Return (X, Y) of the center of cell containing provided text 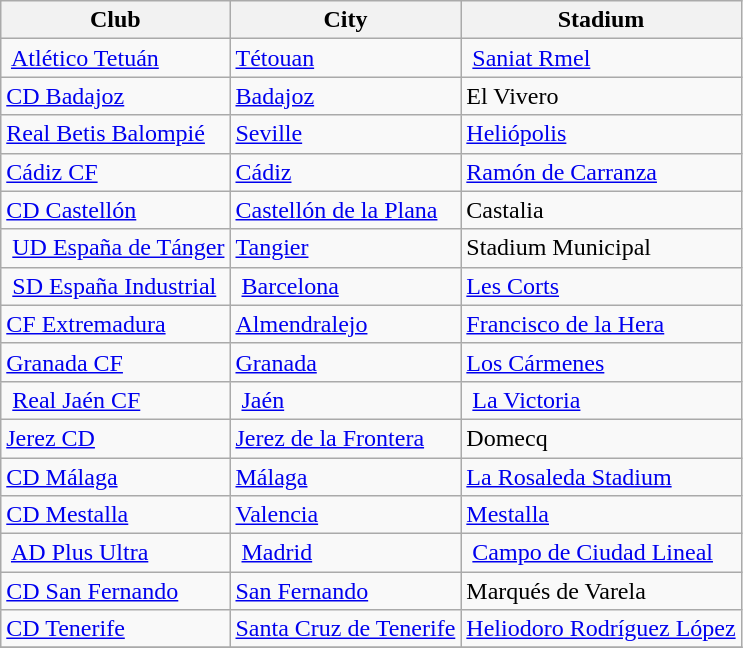
CF Extremadura (116, 324)
Cádiz (346, 172)
San Fernando (346, 591)
Almendralejo (346, 324)
Marqués de Varela (601, 591)
Málaga (346, 477)
Atlético Tetuán (116, 58)
Les Corts (601, 286)
La Rosaleda Stadium (601, 477)
Badajoz (346, 96)
SD España Industrial (116, 286)
Jerez CD (116, 438)
AD Plus Ultra (116, 553)
CD Málaga (116, 477)
Jerez de la Frontera (346, 438)
Valencia (346, 515)
El Vivero (601, 96)
Campo de Ciudad Lineal (601, 553)
Barcelona (346, 286)
Mestalla (601, 515)
Tangier (346, 248)
Real Jaén CF (116, 400)
Heliópolis (601, 134)
CD San Fernando (116, 591)
Stadium (601, 20)
Seville (346, 134)
Jaén (346, 400)
Madrid (346, 553)
Real Betis Balompié (116, 134)
UD España de Tánger (116, 248)
Tétouan (346, 58)
Stadium Municipal (601, 248)
Los Cármenes (601, 362)
Club (116, 20)
Ramón de Carranza (601, 172)
Domecq (601, 438)
City (346, 20)
Granada (346, 362)
Saniat Rmel (601, 58)
Castellón de la Plana (346, 210)
Castalia (601, 210)
CD Castellón (116, 210)
La Victoria (601, 400)
CD Tenerife (116, 629)
CD Badajoz (116, 96)
Granada CF (116, 362)
Francisco de la Hera (601, 324)
Santa Cruz de Tenerife (346, 629)
CD Mestalla (116, 515)
Heliodoro Rodríguez López (601, 629)
Cádiz CF (116, 172)
